Return (x, y) of the center of cell containing provided text 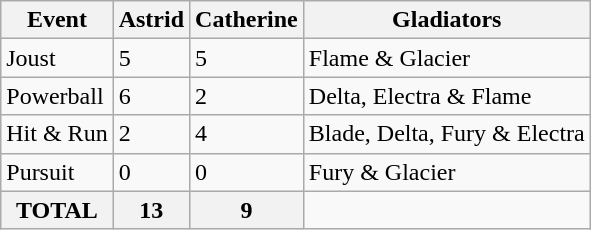
Event (57, 20)
Delta, Electra & Flame (446, 96)
Pursuit (57, 172)
Hit & Run (57, 134)
Astrid (151, 20)
4 (247, 134)
Joust (57, 58)
Catherine (247, 20)
9 (247, 210)
Fury & Glacier (446, 172)
Flame & Glacier (446, 58)
TOTAL (57, 210)
Powerball (57, 96)
Gladiators (446, 20)
6 (151, 96)
13 (151, 210)
Blade, Delta, Fury & Electra (446, 134)
